Identify which cell holds the provided text, then report its [X, Y] central coordinate. 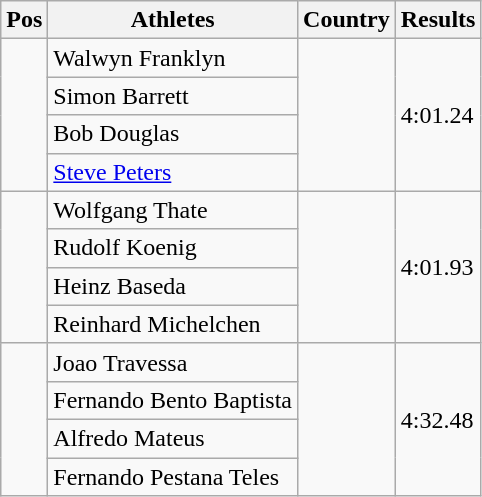
Bob Douglas [173, 134]
Walwyn Franklyn [173, 58]
Country [347, 20]
Simon Barrett [173, 96]
Fernando Pestana Teles [173, 477]
Wolfgang Thate [173, 210]
Athletes [173, 20]
Results [438, 20]
Pos [24, 20]
Steve Peters [173, 172]
4:01.93 [438, 267]
Alfredo Mateus [173, 438]
Fernando Bento Baptista [173, 400]
Heinz Baseda [173, 286]
Rudolf Koenig [173, 248]
Reinhard Michelchen [173, 324]
4:01.24 [438, 115]
4:32.48 [438, 419]
Joao Travessa [173, 362]
